Locate the cell with the specified text and output its [X, Y] center coordinate. 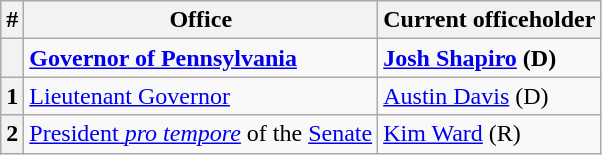
Current officeholder [490, 20]
Governor of Pennsylvania [201, 58]
Office [201, 20]
Josh Shapiro (D) [490, 58]
2 [12, 134]
# [12, 20]
President pro tempore of the Senate [201, 134]
Lieutenant Governor [201, 96]
Austin Davis (D) [490, 96]
1 [12, 96]
Kim Ward (R) [490, 134]
